Pinpoint the cell where the given text exists, returning its [X, Y] midpoint coordinate. 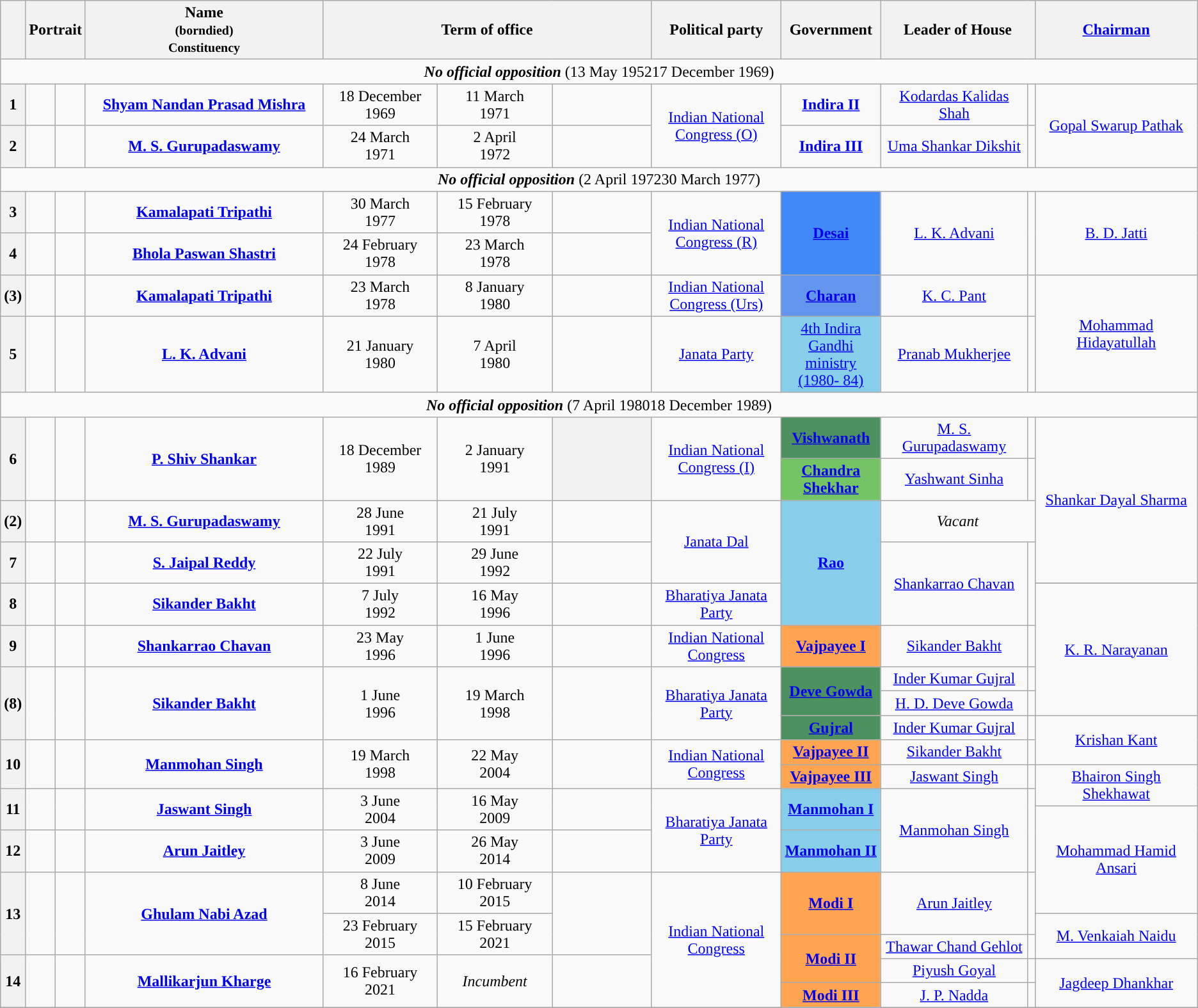
Vajpayee II [831, 752]
Indian National Congress (Urs) [717, 296]
16 May2009 [495, 809]
14 [13, 981]
Term of office [488, 30]
11 March1971 [495, 105]
18 December1969 [380, 105]
15 February2021 [495, 934]
Krishan Kant [1116, 740]
Manmohan I [831, 809]
22 May2004 [495, 764]
Desai [831, 233]
29 June1992 [495, 563]
16 February2021 [380, 981]
13 [13, 913]
No official opposition (7 April 198018 December 1989) [599, 404]
8 June2014 [380, 892]
K. C. Pant [954, 296]
(2) [13, 521]
10 February2015 [495, 892]
Indira II [831, 105]
B. D. Jatti [1116, 233]
No official opposition (2 April 197230 March 1977) [599, 179]
7 July1992 [380, 604]
7 [13, 563]
8 January1980 [495, 296]
Pranab Mukherjee [954, 355]
21 July1991 [495, 521]
S. Jaipal Reddy [204, 563]
7 April1980 [495, 355]
10 [13, 764]
Bhola Paswan Shastri [204, 253]
Deve Gowda [831, 691]
Modi II [831, 959]
Indira III [831, 146]
Bhairon Singh Shekhawat [1116, 785]
11 [13, 809]
Chandra Shekhar [831, 479]
M. Venkaiah Naidu [1116, 936]
Chairman [1116, 30]
Mohammad Hamid Ansari [1116, 860]
2 April1972 [495, 146]
Political party [717, 30]
No official opposition (13 May 195217 December 1969) [599, 72]
Leader of House [957, 30]
Vajpayee III [831, 776]
Modi III [831, 995]
Mallikarjun Kharge [204, 981]
Government [831, 30]
(3) [13, 296]
5 [13, 355]
Incumbent [495, 981]
4 [13, 253]
1 [13, 105]
28 June1991 [380, 521]
3 June2009 [380, 851]
Piyush Goyal [954, 971]
Name(borndied)Constituency [204, 30]
16 May1996 [495, 604]
Vacant [957, 521]
Janata Dal [717, 542]
2 January1991 [495, 458]
Modi I [831, 903]
Portrait [56, 30]
6 [13, 458]
15 February1978 [495, 212]
H. D. Deve Gowda [954, 703]
24 March1971 [380, 146]
Gopal Swarup Pathak [1116, 125]
K. R. Narayanan [1116, 650]
24 February1978 [380, 253]
Indian National Congress (R) [717, 233]
Uma Shankar Dikshit [954, 146]
3 [13, 212]
Indian National Congress (I) [717, 458]
Janata Party [717, 355]
23 February2015 [380, 934]
Shankar Dayal Sharma [1116, 500]
Indian National Congress (O) [717, 125]
Vishwanath [831, 438]
Jagdeep Dhankhar [1116, 983]
23 May1996 [380, 646]
22 July1991 [380, 563]
8 [13, 604]
Mohammad Hidayatullah [1116, 333]
21 January1980 [380, 355]
Charan [831, 296]
Thawar Chand Gehlot [954, 947]
(8) [13, 703]
18 December1989 [380, 458]
Gujral [831, 728]
Kodardas Kalidas Shah [954, 105]
Shyam Nandan Prasad Mishra [204, 105]
30 March1977 [380, 212]
9 [13, 646]
3 June2004 [380, 809]
4th Indira Gandhi ministry (1980- 84) [831, 355]
Ghulam Nabi Azad [204, 913]
26 May2014 [495, 851]
12 [13, 851]
2 [13, 146]
P. Shiv Shankar [204, 458]
J. P. Nadda [954, 995]
Manmohan II [831, 851]
Vajpayee I [831, 646]
Rao [831, 563]
Yashwant Sinha [954, 479]
